Find where the given text appears and provide that cell's center as (x, y) coordinate. 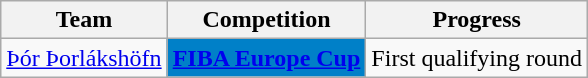
First qualifying round (477, 58)
Progress (477, 20)
Team (84, 20)
Þór Þorlákshöfn (84, 58)
Competition (266, 20)
FIBA Europe Cup (266, 58)
